Return the (X, Y) coordinate for the center point of the cell that contains the specified text.  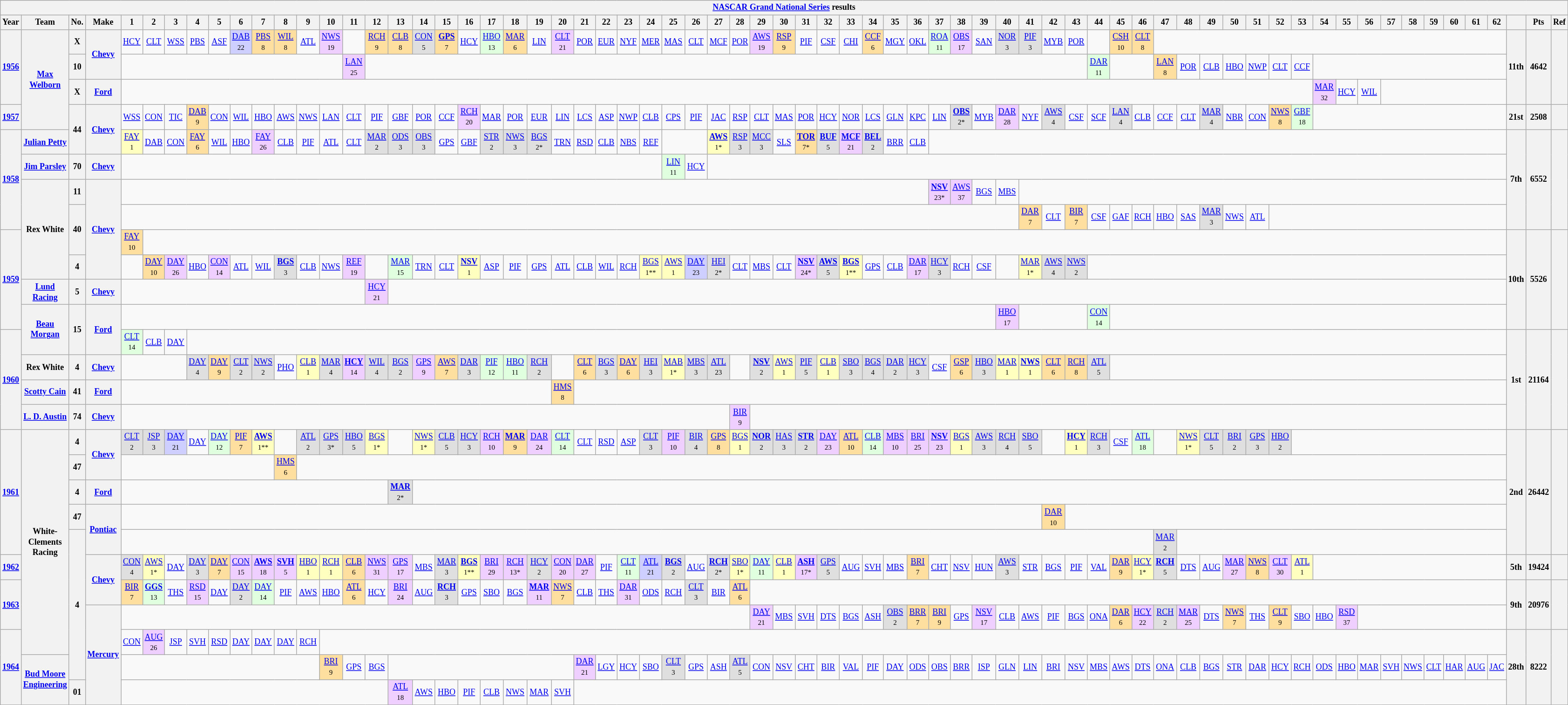
MAR32 (1324, 92)
BRI25 (917, 442)
1 (132, 22)
JSP (176, 642)
ATL10 (851, 442)
OKL (917, 42)
CLB6 (354, 567)
HMS8 (563, 392)
MAR11 (539, 592)
ATL21 (651, 567)
SCF (1099, 117)
PHO (285, 367)
BRI2 (1235, 442)
CLT9 (1280, 617)
23 (629, 22)
DAR24 (539, 442)
19424 (1539, 567)
AUG26 (154, 642)
45 (1120, 22)
OBS (940, 667)
RSD37 (1347, 617)
RSP (740, 117)
70 (77, 167)
GPS3 (1257, 442)
FAY1 (132, 142)
20 (563, 22)
2nd (1516, 492)
RCH10 (492, 442)
19 (539, 22)
5th (1516, 567)
DAR27 (585, 567)
8 (285, 22)
ODS3 (400, 142)
L. D. Austin (45, 417)
No. (77, 22)
BRR7 (917, 617)
4642 (1539, 67)
ASH17* (806, 567)
TIC (176, 117)
DAY3 (197, 567)
10th (1516, 280)
20976 (1539, 605)
RCH5 (1165, 567)
PIF3 (1030, 42)
56 (1369, 22)
55 (1347, 22)
50 (1235, 22)
ATL1 (1302, 567)
8222 (1539, 667)
12 (377, 22)
26 (696, 22)
62 (1497, 22)
DAR21 (585, 667)
CON15 (241, 567)
MAR1* (1030, 267)
GPS9 (424, 367)
WIL4 (377, 367)
RSD15 (197, 592)
ATL2 (308, 442)
25 (673, 22)
MAR9 (515, 442)
SBO1* (740, 567)
DAR31 (629, 592)
RSP3 (740, 142)
OBS2* (961, 117)
32 (828, 22)
GBF18 (1302, 117)
1957 (11, 117)
REF19 (354, 267)
RCH1 (331, 567)
DAR3 (469, 367)
DAY10 (154, 267)
2 (154, 22)
22 (606, 22)
NWS31 (377, 567)
34 (873, 22)
HBO5 (354, 442)
MCF21 (851, 142)
SVH5 (285, 567)
DAY4 (197, 367)
33 (851, 22)
CLT11 (629, 567)
GPS8 (718, 442)
OBS2 (895, 617)
RCH9 (377, 42)
HEI2* (718, 267)
GPS7 (447, 42)
CLB14 (873, 442)
HBO1 (308, 567)
39 (984, 22)
60 (1454, 22)
Pts (1539, 22)
01 (77, 692)
51 (1257, 22)
59 (1433, 22)
BRI24 (400, 592)
AWS1** (264, 442)
OBS17 (961, 42)
1962 (11, 567)
NBR (1235, 117)
MAR1 (1007, 367)
BIR9 (740, 417)
MAR6 (515, 42)
Team (45, 22)
49 (1211, 22)
9 (308, 22)
RCH20 (469, 117)
GPS3* (331, 442)
CSH10 (1120, 42)
Pontiac (103, 529)
KPC (917, 117)
CLT21 (563, 42)
1960 (11, 379)
27 (718, 22)
FAY10 (132, 242)
RCH8 (1077, 367)
HAR (1454, 667)
DAR (1257, 667)
CPS (673, 117)
DAR17 (917, 267)
DAR11 (1099, 67)
NSV23* (940, 192)
AWS18 (264, 567)
7 (264, 22)
48 (1188, 22)
PIF5 (806, 367)
NWS3 (515, 142)
9th (1516, 605)
BGS4 (873, 367)
WIL8 (285, 42)
PIF7 (241, 442)
HUN (984, 567)
NSV17 (984, 617)
Beau Morgan (45, 329)
MAR25 (1188, 617)
MCC3 (762, 142)
BRI29 (492, 567)
1964 (11, 667)
BUF5 (828, 142)
BRI (1053, 667)
MCF (718, 42)
Year (11, 22)
Lund Racing (45, 292)
DAB22 (241, 42)
Max Welborn (45, 79)
CLB5 (447, 442)
HCY21 (377, 292)
OBS3 (424, 142)
AWS19 (762, 42)
RSP9 (784, 42)
DAY7 (219, 567)
Scotty Cain (45, 392)
LAN25 (354, 67)
HCY1* (1143, 567)
1956 (11, 67)
Make (103, 22)
DAY12 (219, 442)
LGY (606, 667)
HBO2 (1280, 442)
LAN4 (1120, 117)
RCH2* (718, 567)
ATL23 (718, 367)
DAY9 (219, 367)
DAY6 (629, 367)
DAR2 (895, 367)
46 (1143, 22)
DAB (154, 142)
MAR15 (400, 267)
PBS (197, 42)
ISP (984, 667)
HEI3 (651, 367)
17 (492, 22)
RCH13* (515, 567)
ROA11 (940, 42)
53 (1302, 22)
NSV1 (469, 267)
DAR9 (1120, 567)
DAR6 (1120, 617)
CON5 (424, 42)
52 (1280, 22)
PBS8 (264, 42)
LAN8 (1165, 67)
JSP3 (154, 442)
SLS (784, 142)
MAR2* (400, 492)
MGY (895, 42)
21164 (1539, 379)
NOR3 (1007, 42)
NSV24* (806, 267)
LAN (331, 117)
HCY14 (354, 367)
28th (1516, 667)
1st (1516, 379)
HBO17 (1007, 317)
6552 (1539, 180)
26442 (1539, 492)
AWS5 (828, 267)
29 (762, 22)
DAR10 (1053, 517)
21st (1516, 117)
24 (651, 22)
BRI7 (917, 567)
AWS37 (961, 192)
54 (1324, 22)
FAY26 (264, 142)
NOR (851, 117)
CON20 (563, 567)
HBO13 (492, 42)
SAN (984, 42)
Julian Petty (45, 142)
HBO11 (515, 367)
ASF (219, 42)
LIN11 (673, 167)
NWS19 (331, 42)
MAR27 (1235, 567)
Jim Parsley (45, 167)
PIF12 (492, 367)
NBS (629, 142)
AWS7 (447, 367)
BIR4 (696, 442)
CLT5 (1211, 442)
5526 (1539, 280)
13 (400, 22)
6 (241, 22)
PIF10 (673, 442)
43 (1077, 22)
31 (806, 22)
GPS17 (400, 567)
FAY6 (197, 142)
16 (469, 22)
58 (1413, 22)
CLB8 (400, 42)
GSP6 (961, 367)
REF (651, 142)
GPS5 (828, 567)
57 (1392, 22)
HCY2 (539, 567)
14 (424, 22)
37 (940, 22)
RCH4 (1007, 442)
36 (917, 22)
42 (1053, 22)
HBO3 (984, 367)
CHI (851, 42)
35 (895, 22)
DAR7 (1030, 217)
CON4 (132, 567)
MBS10 (895, 442)
2508 (1539, 117)
HCY22 (1143, 617)
DAY11 (762, 567)
HAS3 (784, 442)
HCY1 (1077, 442)
61 (1476, 22)
DAY2 (241, 592)
28 (740, 22)
74 (77, 417)
SBO3 (851, 367)
SAS (1188, 217)
DAY26 (176, 267)
1963 (11, 605)
7th (1516, 180)
1958 (11, 180)
CLT30 (1280, 567)
1959 (11, 280)
11th (1516, 67)
Mercury (103, 655)
MAB1* (673, 367)
NWS1 (1030, 367)
DAR28 (1007, 117)
NSV23 (940, 442)
Bud Moore Engineering (45, 679)
Ref (1560, 22)
38 (961, 22)
3 (176, 22)
DAB9 (197, 117)
HMS6 (285, 467)
GAF (1120, 217)
18 (515, 22)
NSV2 (762, 367)
BGS2* (539, 142)
1961 (11, 492)
MER (651, 42)
White-Clements Racing (45, 542)
CCF6 (873, 42)
CLT8 (1143, 42)
BEL2 (873, 142)
MBS3 (696, 367)
GGS13 (154, 592)
21 (585, 22)
DAY14 (264, 592)
SBO5 (1030, 442)
NASCAR Grand National Series results (784, 7)
30 (784, 22)
TOR7* (806, 142)
NOR2 (762, 442)
BGS1* (377, 442)
